Identify which cell holds the provided text, then report its (X, Y) central coordinate. 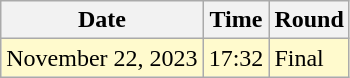
Time (236, 20)
17:32 (236, 58)
Final (309, 58)
Date (102, 20)
Round (309, 20)
November 22, 2023 (102, 58)
